Extract the [X, Y] coordinate from the center of the cell holding the provided text.  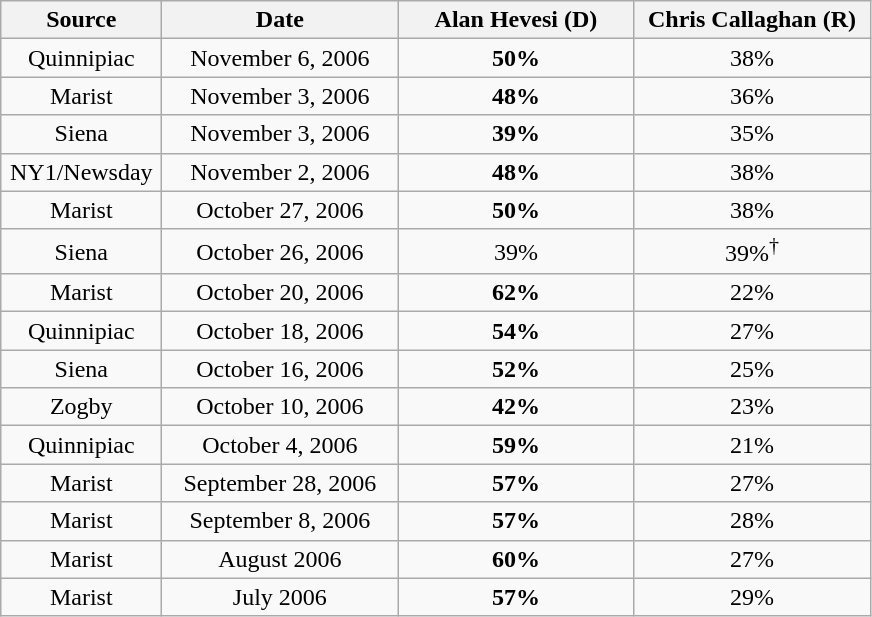
52% [516, 369]
November 6, 2006 [280, 58]
NY1/Newsday [82, 172]
October 16, 2006 [280, 369]
September 28, 2006 [280, 483]
42% [516, 407]
23% [752, 407]
October 26, 2006 [280, 252]
Alan Hevesi (D) [516, 20]
28% [752, 521]
October 10, 2006 [280, 407]
Date [280, 20]
59% [516, 445]
25% [752, 369]
29% [752, 597]
54% [516, 331]
Source [82, 20]
July 2006 [280, 597]
October 18, 2006 [280, 331]
October 27, 2006 [280, 210]
Chris Callaghan (R) [752, 20]
22% [752, 293]
October 20, 2006 [280, 293]
62% [516, 293]
October 4, 2006 [280, 445]
39%† [752, 252]
Zogby [82, 407]
36% [752, 96]
60% [516, 559]
September 8, 2006 [280, 521]
August 2006 [280, 559]
21% [752, 445]
35% [752, 134]
November 2, 2006 [280, 172]
